From the cell containing the given text, extract its center point as [x, y] coordinate. 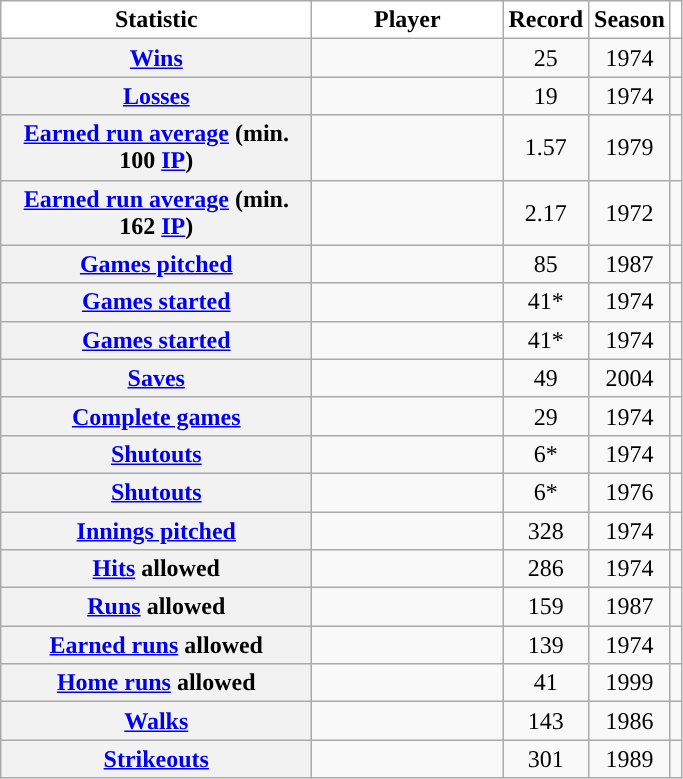
Earned run average (min. 162 IP) [156, 212]
Statistic [156, 20]
1972 [630, 212]
Games pitched [156, 264]
Innings pitched [156, 531]
286 [546, 569]
Walks [156, 721]
Season [630, 20]
143 [546, 721]
Record [546, 20]
1986 [630, 721]
1989 [630, 759]
Earned run average (min. 100 IP) [156, 148]
19 [546, 96]
328 [546, 531]
25 [546, 58]
159 [546, 607]
29 [546, 416]
Complete games [156, 416]
41 [546, 683]
Player [408, 20]
Hits allowed [156, 569]
Earned runs allowed [156, 645]
Saves [156, 378]
Strikeouts [156, 759]
1999 [630, 683]
Home runs allowed [156, 683]
49 [546, 378]
2004 [630, 378]
139 [546, 645]
85 [546, 264]
1.57 [546, 148]
1979 [630, 148]
Losses [156, 96]
2.17 [546, 212]
1976 [630, 492]
Runs allowed [156, 607]
301 [546, 759]
Wins [156, 58]
